Pinpoint the cell where the given text exists, returning its (x, y) midpoint coordinate. 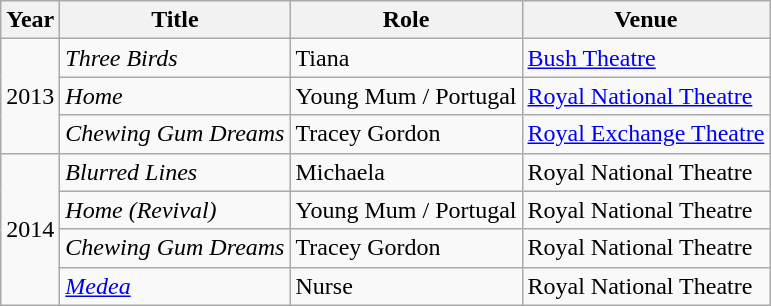
Venue (646, 20)
2013 (30, 96)
Bush Theatre (646, 58)
Year (30, 20)
Michaela (406, 172)
Medea (175, 286)
Home (175, 96)
Role (406, 20)
Title (175, 20)
2014 (30, 229)
Home (Revival) (175, 210)
Nurse (406, 286)
Royal Exchange Theatre (646, 134)
Three Birds (175, 58)
Tiana (406, 58)
Blurred Lines (175, 172)
